Provide the [x, y] coordinate of the cell's center where the given text is located.  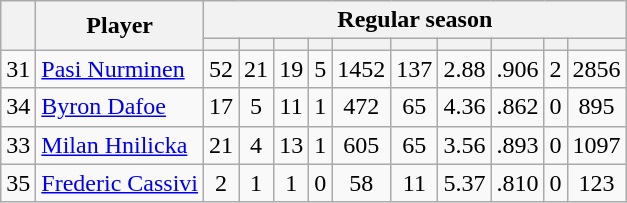
2.88 [464, 69]
895 [596, 107]
2856 [596, 69]
52 [222, 69]
.810 [518, 183]
.893 [518, 145]
Byron Dafoe [120, 107]
4 [256, 145]
Player [120, 26]
58 [362, 183]
Pasi Nurminen [120, 69]
31 [18, 69]
3.56 [464, 145]
34 [18, 107]
19 [292, 69]
13 [292, 145]
123 [596, 183]
.906 [518, 69]
35 [18, 183]
1097 [596, 145]
5.37 [464, 183]
17 [222, 107]
33 [18, 145]
4.36 [464, 107]
472 [362, 107]
1452 [362, 69]
.862 [518, 107]
Regular season [416, 20]
605 [362, 145]
Frederic Cassivi [120, 183]
Milan Hnilicka [120, 145]
137 [414, 69]
